Output the [X, Y] coordinate of the center of the cell containing the given text.  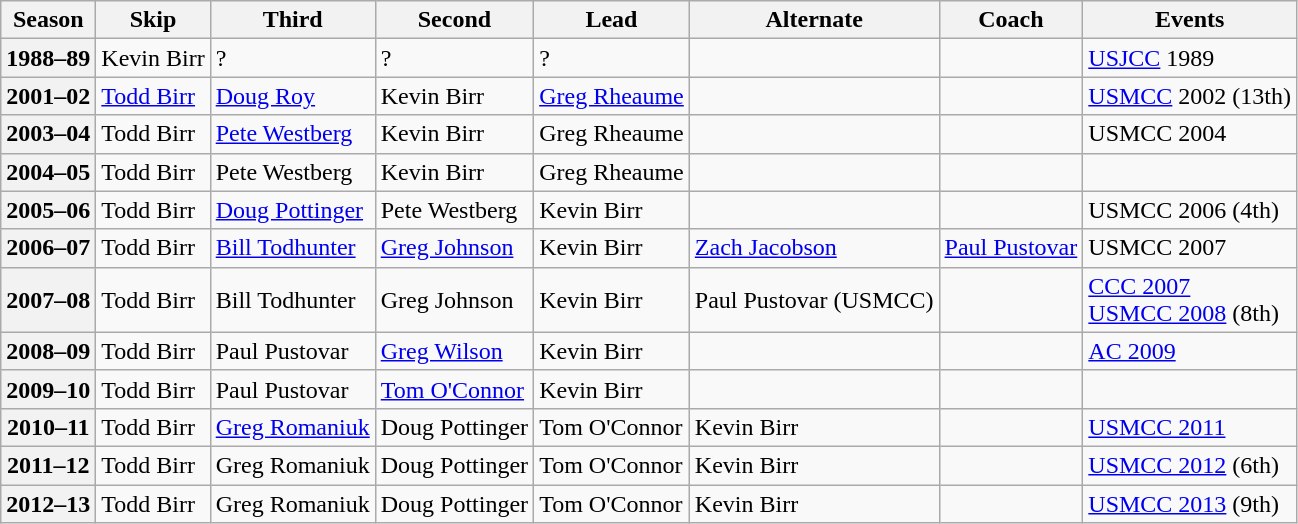
2001–02 [48, 96]
2007–08 [48, 300]
2008–09 [48, 351]
2011–12 [48, 465]
Alternate [814, 20]
2012–13 [48, 503]
Zach Jacobson [814, 248]
Doug Roy [292, 96]
USMCC 2011 [1190, 427]
Paul Pustovar (USMCC) [814, 300]
CCC 2007 USMCC 2008 (8th) [1190, 300]
Season [48, 20]
1988–89 [48, 58]
Coach [1011, 20]
Third [292, 20]
USMCC 2013 (9th) [1190, 503]
2006–07 [48, 248]
Greg Wilson [454, 351]
Lead [612, 20]
2010–11 [48, 427]
USMCC 2012 (6th) [1190, 465]
USMCC 2002 (13th) [1190, 96]
2005–06 [48, 210]
USMCC 2007 [1190, 248]
USJCC 1989 [1190, 58]
2003–04 [48, 134]
AC 2009 [1190, 351]
2009–10 [48, 389]
2004–05 [48, 172]
Skip [153, 20]
Events [1190, 20]
USMCC 2004 [1190, 134]
Second [454, 20]
USMCC 2006 (4th) [1190, 210]
